Pinpoint the cell where the given text exists, returning its (x, y) midpoint coordinate. 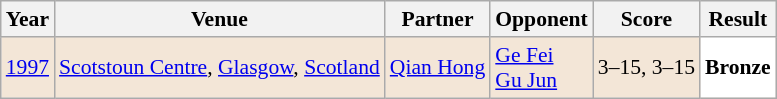
1997 (28, 68)
Bronze (738, 68)
Result (738, 19)
Qian Hong (438, 68)
Partner (438, 19)
Scotstoun Centre, Glasgow, Scotland (220, 68)
Venue (220, 19)
Opponent (542, 19)
3–15, 3–15 (646, 68)
Score (646, 19)
Year (28, 19)
Ge Fei Gu Jun (542, 68)
